Extract the [X, Y] coordinate from the center of the cell holding the provided text.  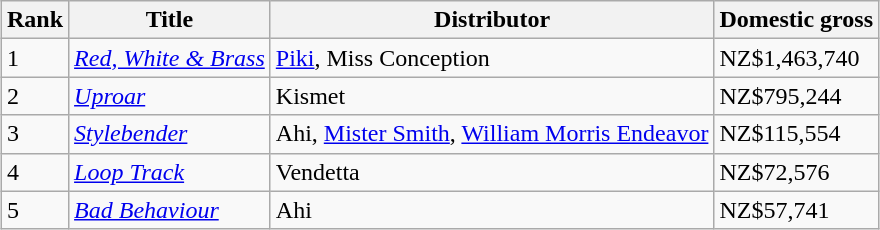
NZ$115,554 [796, 134]
Loop Track [170, 172]
Ahi, Mister Smith, William Morris Endeavor [492, 134]
Rank [34, 20]
1 [34, 58]
Title [170, 20]
Bad Behaviour [170, 210]
NZ$1,463,740 [796, 58]
Domestic gross [796, 20]
Red, White & Brass [170, 58]
Kismet [492, 96]
4 [34, 172]
2 [34, 96]
Stylebender [170, 134]
Piki, Miss Conception [492, 58]
NZ$57,741 [796, 210]
Ahi [492, 210]
Vendetta [492, 172]
Uproar [170, 96]
NZ$795,244 [796, 96]
5 [34, 210]
3 [34, 134]
NZ$72,576 [796, 172]
Distributor [492, 20]
